Locate the cell with the specified text and output its (x, y) center coordinate. 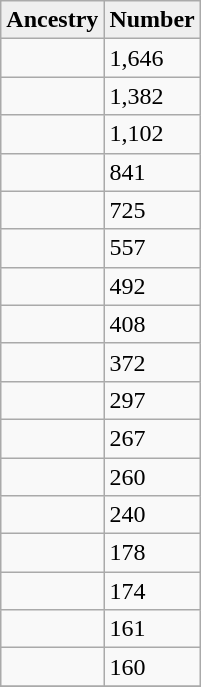
161 (152, 629)
725 (152, 210)
267 (152, 438)
Number (152, 20)
492 (152, 286)
178 (152, 553)
1,382 (152, 96)
160 (152, 667)
1,102 (152, 134)
297 (152, 400)
174 (152, 591)
841 (152, 172)
260 (152, 477)
408 (152, 324)
240 (152, 515)
1,646 (152, 58)
557 (152, 248)
Ancestry (52, 20)
372 (152, 362)
